Detect which cell encompasses the target text, then output its (X, Y) center coordinate. 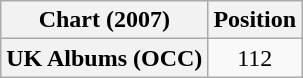
Chart (2007) (104, 20)
112 (255, 58)
UK Albums (OCC) (104, 58)
Position (255, 20)
